Locate the cell with the specified text and output its [x, y] center coordinate. 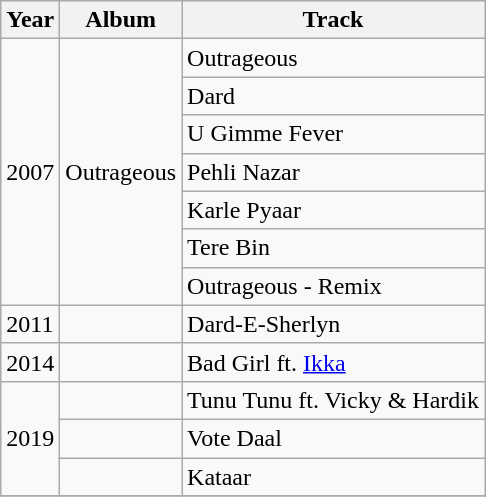
Track [334, 20]
Dard-E-Sherlyn [334, 324]
2014 [30, 362]
Album [121, 20]
Kataar [334, 477]
Pehli Nazar [334, 172]
Tere Bin [334, 248]
Vote Daal [334, 438]
Dard [334, 96]
Tunu Tunu ft. Vicky & Hardik [334, 400]
2019 [30, 438]
2007 [30, 172]
Year [30, 20]
2011 [30, 324]
U Gimme Fever [334, 134]
Karle Pyaar [334, 210]
Outrageous - Remix [334, 286]
Bad Girl ft. Ikka [334, 362]
